Pinpoint the cell where the given text exists, returning its [X, Y] midpoint coordinate. 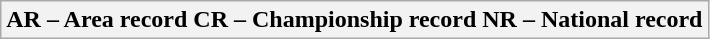
AR – Area record CR – Championship record NR – National record [354, 20]
